Determine the (X, Y) coordinate at the center of the cell enclosing the given text.  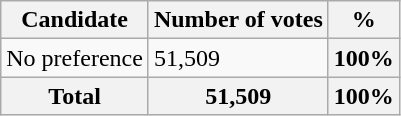
Total (75, 96)
% (364, 20)
Number of votes (238, 20)
No preference (75, 58)
Candidate (75, 20)
